Identify which cell holds the provided text, then report its (x, y) central coordinate. 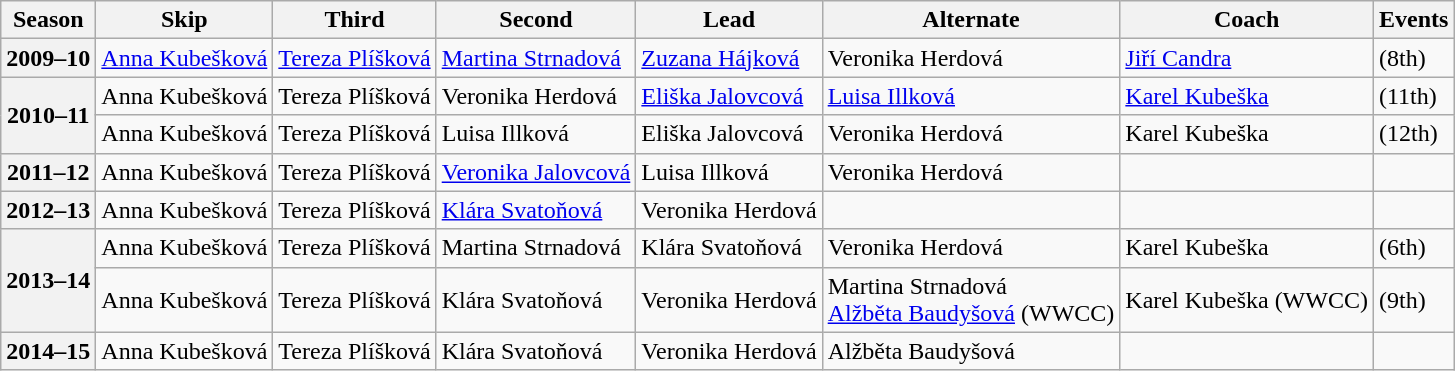
Jiří Candra (1247, 58)
Events (1413, 20)
Second (536, 20)
2013–14 (48, 280)
2009–10 (48, 58)
Third (354, 20)
(11th) (1413, 96)
Zuzana Hájková (729, 58)
Alternate (971, 20)
2012–13 (48, 210)
Martina StrnadováAlžběta Baudyšová (WWCC) (971, 300)
Skip (184, 20)
Coach (1247, 20)
(8th) (1413, 58)
2010–11 (48, 115)
(12th) (1413, 134)
(9th) (1413, 300)
Season (48, 20)
Alžběta Baudyšová (971, 351)
2014–15 (48, 351)
Lead (729, 20)
(6th) (1413, 248)
Veronika Jalovcová (536, 172)
Karel Kubeška (WWCC) (1247, 300)
2011–12 (48, 172)
